From the cell containing the given text, extract its center point as (X, Y) coordinate. 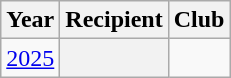
Year (30, 20)
Recipient (114, 20)
2025 (30, 58)
Club (199, 20)
